Output the [x, y] coordinate of the center of the cell containing the given text.  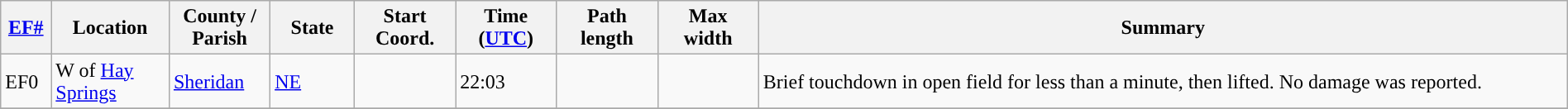
EF# [26, 28]
County / Parish [219, 28]
Start Coord. [404, 28]
Location [111, 28]
W of Hay Springs [111, 81]
NE [313, 81]
22:03 [506, 81]
Path length [607, 28]
State [313, 28]
Brief touchdown in open field for less than a minute, then lifted. No damage was reported. [1163, 81]
Max width [708, 28]
Time (UTC) [506, 28]
Sheridan [219, 81]
EF0 [26, 81]
Summary [1163, 28]
